Locate the cell with the specified text and output its (X, Y) center coordinate. 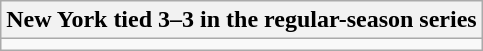
New York tied 3–3 in the regular-season series (242, 20)
